Capture the cell that displays the provided text and extract its (X, Y) central coordinate. 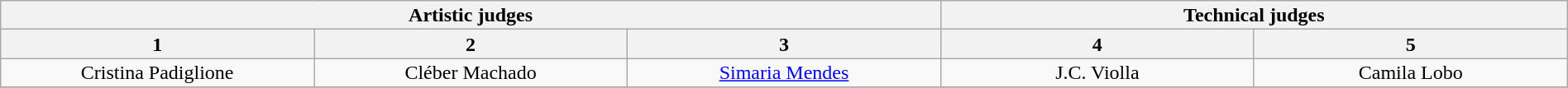
Technical judges (1254, 15)
3 (784, 44)
2 (471, 44)
Camila Lobo (1411, 72)
J.C. Violla (1097, 72)
Artistic judges (471, 15)
Simaria Mendes (784, 72)
Cristina Padiglione (157, 72)
4 (1097, 44)
5 (1411, 44)
1 (157, 44)
Cléber Machado (471, 72)
